Determine the [x, y] coordinate at the center of the cell enclosing the given text.  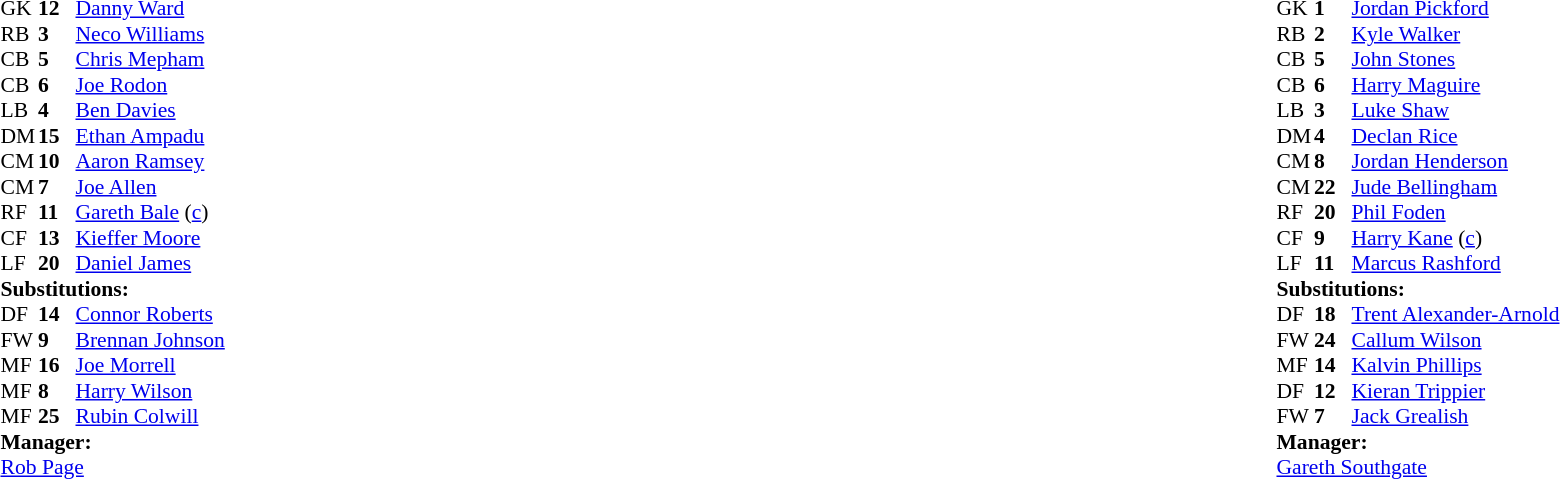
Kalvin Phillips [1455, 365]
Joe Allen [150, 187]
Brennan Johnson [150, 340]
Ben Davies [150, 111]
Joe Morrell [150, 365]
Joe Rodon [150, 85]
Jack Grealish [1455, 417]
Callum Wilson [1455, 340]
18 [1333, 315]
Declan Rice [1455, 136]
Rubin Colwill [150, 417]
Chris Mepham [150, 59]
Kyle Walker [1455, 34]
15 [57, 136]
Aaron Ramsey [150, 161]
Trent Alexander-Arnold [1455, 315]
Harry Wilson [150, 391]
10 [57, 161]
Harry Maguire [1455, 85]
2 [1333, 34]
Jude Bellingham [1455, 187]
Kieran Trippier [1455, 391]
Phil Foden [1455, 213]
12 [1333, 391]
Connor Roberts [150, 315]
22 [1333, 187]
25 [57, 417]
Luke Shaw [1455, 111]
John Stones [1455, 59]
16 [57, 365]
Jordan Henderson [1455, 161]
Kieffer Moore [150, 238]
Daniel James [150, 263]
Gareth Bale (c) [150, 213]
24 [1333, 340]
13 [57, 238]
Ethan Ampadu [150, 136]
Harry Kane (c) [1455, 238]
Marcus Rashford [1455, 263]
Neco Williams [150, 34]
